Scan for the cell matching the given text and deliver its (X, Y) coordinate at center. 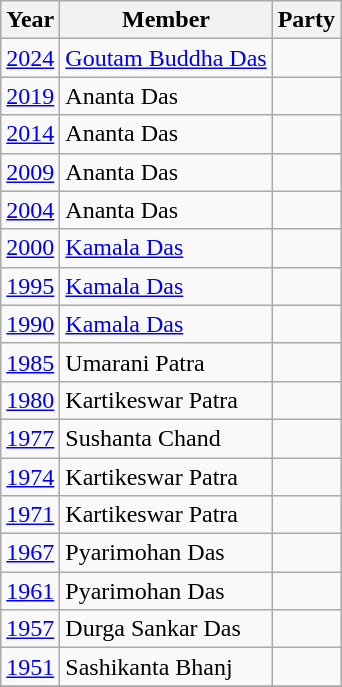
2024 (30, 58)
1957 (30, 629)
1971 (30, 515)
Umarani Patra (166, 362)
Durga Sankar Das (166, 629)
1980 (30, 400)
1951 (30, 667)
Member (166, 20)
1967 (30, 553)
2000 (30, 248)
2014 (30, 134)
1977 (30, 438)
1985 (30, 362)
Goutam Buddha Das (166, 58)
2009 (30, 172)
1995 (30, 286)
1974 (30, 477)
Party (306, 20)
2019 (30, 96)
Sushanta Chand (166, 438)
2004 (30, 210)
Sashikanta Bhanj (166, 667)
1961 (30, 591)
1990 (30, 324)
Year (30, 20)
